Pinpoint the cell where the given text exists, returning its [X, Y] midpoint coordinate. 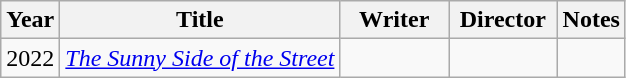
Writer [394, 20]
Title [200, 20]
Director [502, 20]
The Sunny Side of the Street [200, 58]
Notes [591, 20]
2022 [30, 58]
Year [30, 20]
